Identify which cell holds the provided text, then report its (x, y) central coordinate. 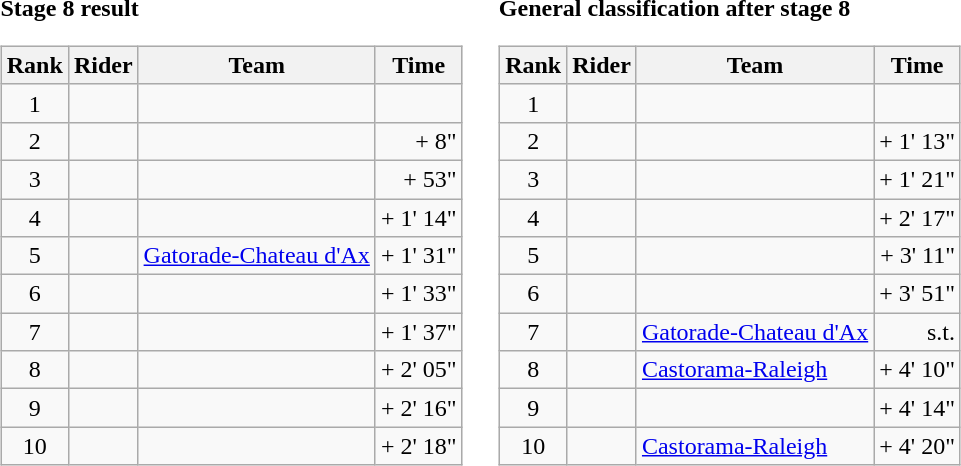
+ 8" (418, 141)
s.t. (918, 332)
+ 4' 10" (918, 370)
+ 1' 21" (918, 179)
+ 4' 14" (918, 408)
+ 3' 51" (918, 294)
+ 2' 16" (418, 408)
+ 53" (418, 179)
+ 1' 13" (918, 141)
+ 4' 20" (918, 446)
+ 2' 18" (418, 446)
+ 1' 33" (418, 294)
+ 2' 17" (918, 217)
+ 1' 37" (418, 332)
+ 3' 11" (918, 256)
+ 2' 05" (418, 370)
+ 1' 14" (418, 217)
+ 1' 31" (418, 256)
